Scan for the cell matching the given text and deliver its [x, y] coordinate at center. 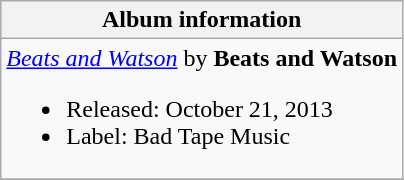
Beats and Watson by Beats and WatsonReleased: October 21, 2013Label: Bad Tape Music [202, 109]
Album information [202, 20]
